Search for the cell housing the specified text and yield its (x, y) center coordinate. 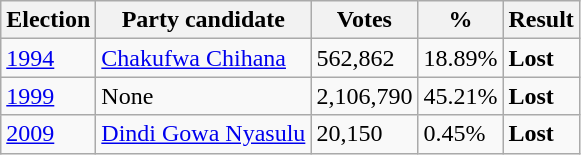
0.45% (460, 134)
% (460, 20)
Result (541, 20)
Votes (364, 20)
Dindi Gowa Nyasulu (204, 134)
Chakufwa Chihana (204, 58)
1994 (48, 58)
Election (48, 20)
2,106,790 (364, 96)
None (204, 96)
562,862 (364, 58)
20,150 (364, 134)
45.21% (460, 96)
Party candidate (204, 20)
2009 (48, 134)
1999 (48, 96)
18.89% (460, 58)
